Scan for the cell matching the given text and deliver its [X, Y] coordinate at center. 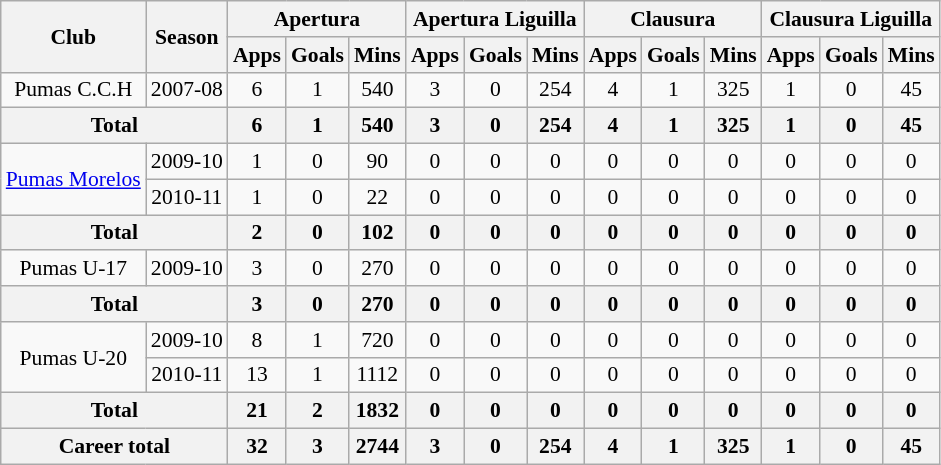
Pumas Morelos [74, 180]
Pumas U-17 [74, 269]
22 [378, 197]
8 [257, 340]
Apertura Liguilla [495, 19]
Career total [114, 447]
Club [74, 36]
720 [378, 340]
Clausura Liguilla [851, 19]
Apertura [317, 19]
102 [378, 233]
Clausura [673, 19]
13 [257, 375]
Pumas U-20 [74, 358]
21 [257, 411]
1112 [378, 375]
Season [187, 36]
2744 [378, 447]
1832 [378, 411]
32 [257, 447]
2007-08 [187, 90]
90 [378, 162]
Pumas C.C.H [74, 90]
